Identify which cell holds the provided text, then report its (x, y) central coordinate. 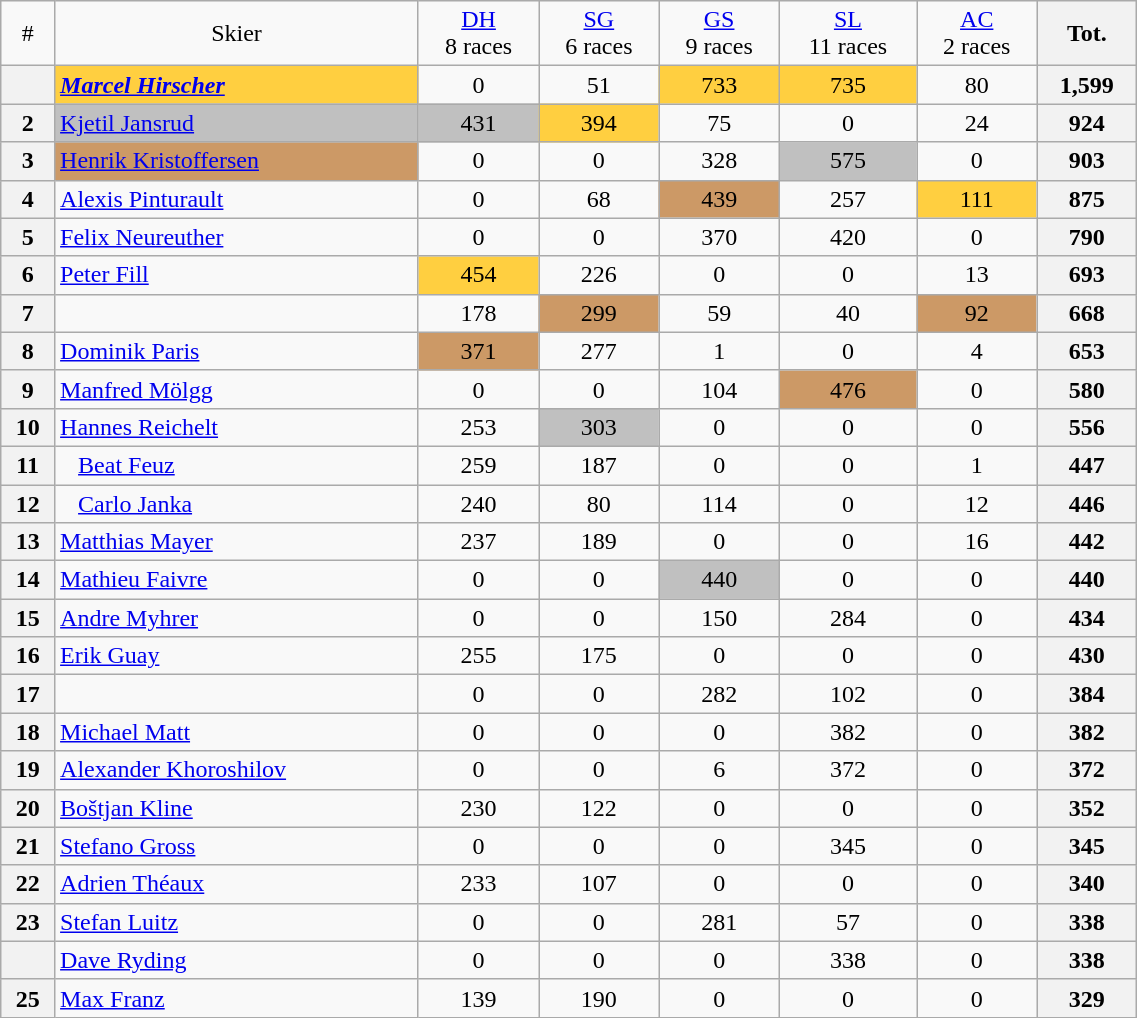
Skier (237, 34)
237 (478, 542)
733 (719, 85)
875 (1087, 199)
Boštjan Kline (237, 808)
92 (977, 313)
14 (28, 580)
23 (28, 922)
AC2 races (977, 34)
454 (478, 275)
Max Franz (237, 998)
446 (1087, 503)
Kjetil Jansrud (237, 123)
21 (28, 846)
187 (599, 465)
139 (478, 998)
111 (977, 199)
2 (28, 123)
Stefano Gross (237, 846)
329 (1087, 998)
Mathieu Faivre (237, 580)
281 (719, 922)
434 (1087, 618)
580 (1087, 389)
442 (1087, 542)
Michael Matt (237, 732)
GS9 races (719, 34)
24 (977, 123)
277 (599, 351)
107 (599, 884)
Andre Myhrer (237, 618)
150 (719, 618)
903 (1087, 161)
439 (719, 199)
102 (848, 694)
Hannes Reichelt (237, 427)
790 (1087, 237)
924 (1087, 123)
Carlo Janka (237, 503)
9 (28, 389)
Tot. (1087, 34)
259 (478, 465)
240 (478, 503)
SG6 races (599, 34)
394 (599, 123)
Felix Neureuther (237, 237)
Marcel Hirscher (237, 85)
430 (1087, 656)
175 (599, 656)
Erik Guay (237, 656)
257 (848, 199)
Dominik Paris (237, 351)
59 (719, 313)
DH8 races (478, 34)
Alexis Pinturault (237, 199)
282 (719, 694)
# (28, 34)
40 (848, 313)
255 (478, 656)
11 (28, 465)
15 (28, 618)
10 (28, 427)
384 (1087, 694)
19 (28, 770)
431 (478, 123)
7 (28, 313)
352 (1087, 808)
189 (599, 542)
8 (28, 351)
Dave Ryding (237, 960)
20 (28, 808)
104 (719, 389)
693 (1087, 275)
303 (599, 427)
57 (848, 922)
253 (478, 427)
328 (719, 161)
230 (478, 808)
226 (599, 275)
178 (478, 313)
1,599 (1087, 85)
575 (848, 161)
22 (28, 884)
556 (1087, 427)
17 (28, 694)
Henrik Kristoffersen (237, 161)
25 (28, 998)
5 (28, 237)
420 (848, 237)
668 (1087, 313)
Manfred Mölgg (237, 389)
114 (719, 503)
735 (848, 85)
Matthias Mayer (237, 542)
75 (719, 123)
Beat Feuz (237, 465)
233 (478, 884)
653 (1087, 351)
3 (28, 161)
Peter Fill (237, 275)
Adrien Théaux (237, 884)
Stefan Luitz (237, 922)
476 (848, 389)
371 (478, 351)
370 (719, 237)
299 (599, 313)
284 (848, 618)
190 (599, 998)
340 (1087, 884)
51 (599, 85)
68 (599, 199)
Alexander Khoroshilov (237, 770)
SL11 races (848, 34)
18 (28, 732)
122 (599, 808)
447 (1087, 465)
